For the text-containing cell, return its midpoint in (x, y) coordinate format. 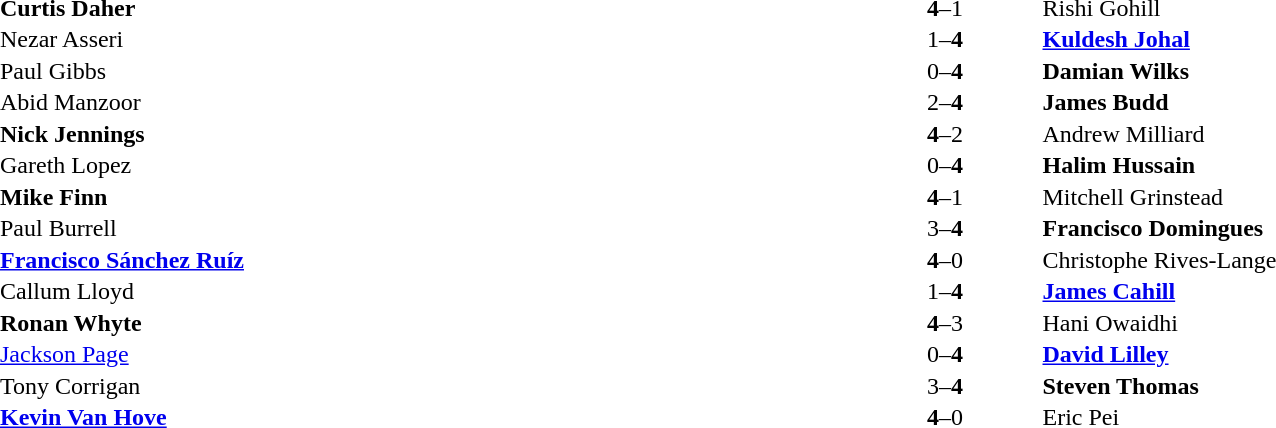
4–2 (944, 134)
4–1 (944, 197)
4–0 (944, 260)
2–4 (944, 103)
4–3 (944, 323)
